Locate the cell with the specified text and output its [X, Y] center coordinate. 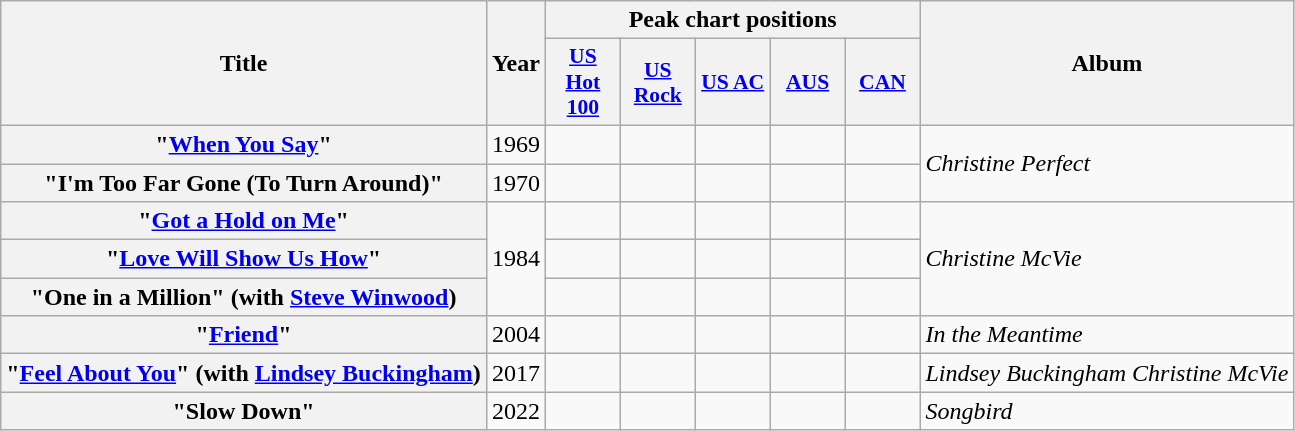
Lindsey Buckingham Christine McVie [1107, 373]
2022 [516, 411]
"I'm Too Far Gone (To Turn Around)" [244, 183]
Title [244, 64]
"Got a Hold on Me" [244, 221]
"Slow Down" [244, 411]
"One in a Million" (with Steve Winwood) [244, 297]
"Love Will Show Us How" [244, 259]
AUS [808, 82]
2004 [516, 335]
Christine McVie [1107, 259]
Year [516, 64]
Christine Perfect [1107, 163]
CAN [882, 82]
"Friend" [244, 335]
1969 [516, 144]
Songbird [1107, 411]
"When You Say" [244, 144]
In the Meantime [1107, 335]
"Feel About You" (with Lindsey Buckingham) [244, 373]
Album [1107, 64]
1970 [516, 183]
Peak chart positions [732, 20]
2017 [516, 373]
1984 [516, 259]
US Rock [658, 82]
US AC [732, 82]
US Hot 100 [582, 82]
